Search for the cell housing the specified text and yield its [x, y] center coordinate. 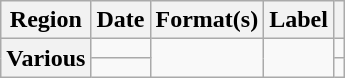
Various [46, 58]
Format(s) [207, 20]
Region [46, 20]
Label [299, 20]
Date [120, 20]
